Capture the cell that displays the provided text and extract its [x, y] central coordinate. 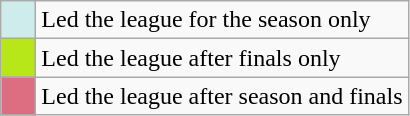
Led the league after season and finals [222, 96]
Led the league for the season only [222, 20]
Led the league after finals only [222, 58]
